Locate the cell with the specified text and output its [x, y] center coordinate. 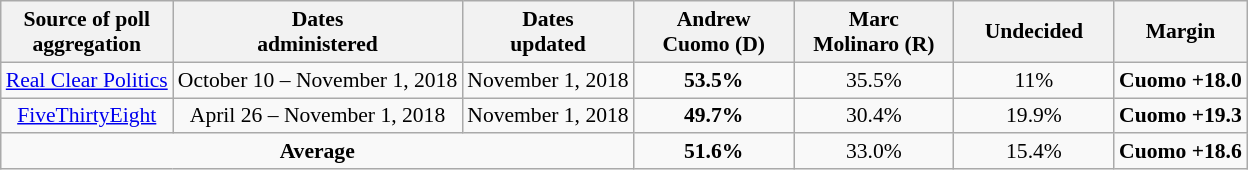
October 10 – November 1, 2018 [318, 80]
49.7% [714, 116]
Undecided [1034, 32]
33.0% [874, 152]
Average [318, 152]
Cuomo +19.3 [1180, 116]
AndrewCuomo (D) [714, 32]
11% [1034, 80]
Datesadministered [318, 32]
Datesupdated [548, 32]
15.4% [1034, 152]
FiveThirtyEight [87, 116]
MarcMolinaro (R) [874, 32]
Margin [1180, 32]
30.4% [874, 116]
19.9% [1034, 116]
Cuomo +18.6 [1180, 152]
53.5% [714, 80]
Cuomo +18.0 [1180, 80]
April 26 – November 1, 2018 [318, 116]
51.6% [714, 152]
Real Clear Politics [87, 80]
35.5% [874, 80]
Source of pollaggregation [87, 32]
